Find where the given text appears and provide that cell's center as (x, y) coordinate. 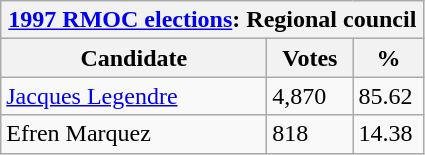
1997 RMOC elections: Regional council (212, 20)
85.62 (388, 96)
818 (310, 134)
% (388, 58)
Votes (310, 58)
Efren Marquez (134, 134)
Jacques Legendre (134, 96)
4,870 (310, 96)
14.38 (388, 134)
Candidate (134, 58)
